Search for the cell housing the specified text and yield its (x, y) center coordinate. 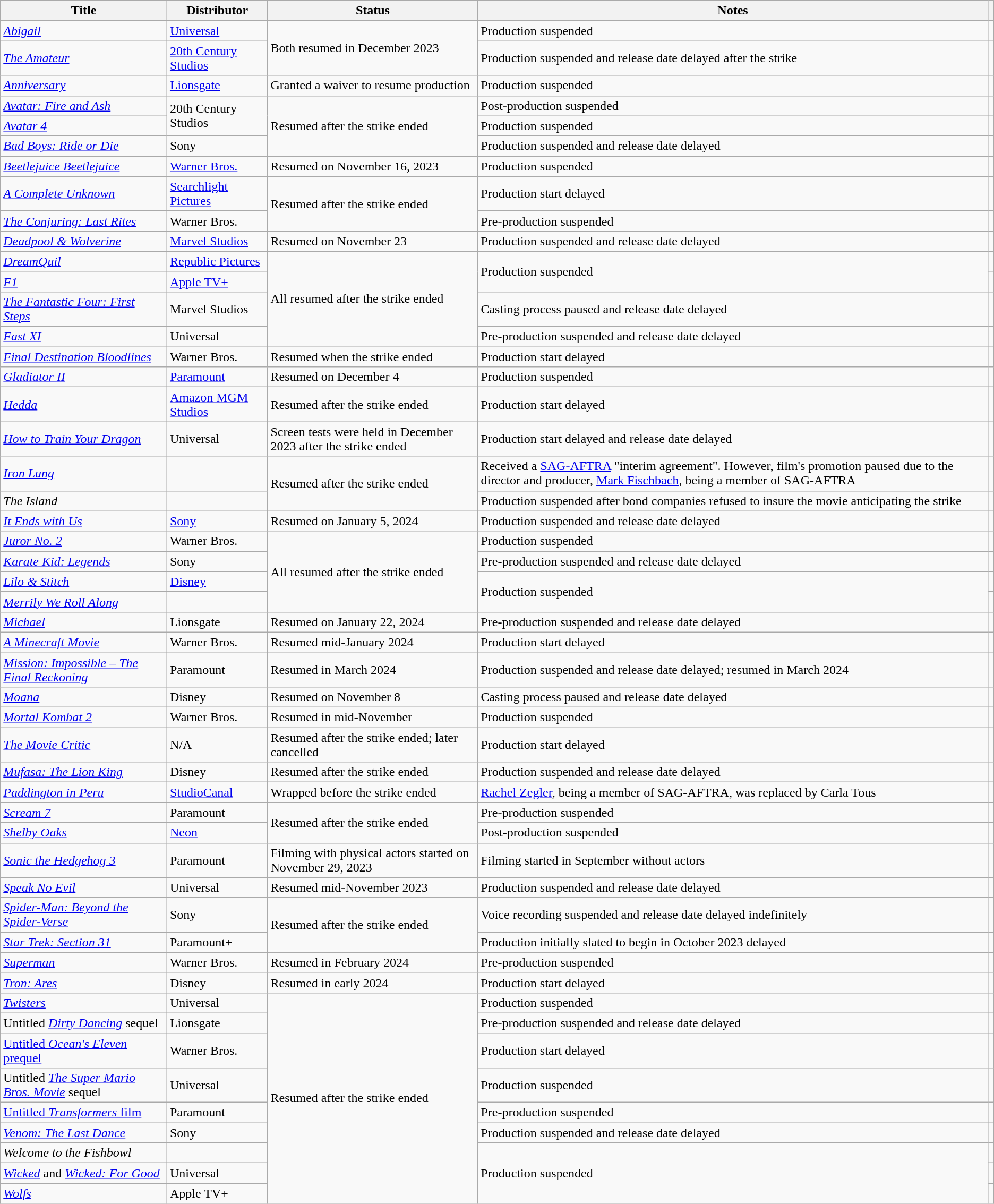
N/A (217, 745)
Speak No Evil (84, 887)
The Fantastic Four: First Steps (84, 309)
Distributor (217, 11)
The Island (84, 501)
Juror No. 2 (84, 541)
Wrapped before the strike ended (373, 792)
Resumed on December 4 (373, 377)
Superman (84, 962)
Resumed on November 8 (373, 697)
Michael (84, 622)
Filming with physical actors started on November 29, 2023 (373, 860)
Lilo & Stitch (84, 582)
Resumed after the strike ended; later cancelled (373, 745)
Resumed in mid-November (373, 718)
Moana (84, 697)
Avatar: Fire and Ash (84, 106)
Mufasa: The Lion King (84, 772)
Tron: Ares (84, 983)
Amazon MGM Studios (217, 405)
A Minecraft Movie (84, 642)
Both resumed in December 2023 (373, 48)
How to Train Your Dragon (84, 439)
Spider-Man: Beyond the Spider-Verse (84, 915)
Resumed on November 16, 2023 (373, 166)
Resumed on January 22, 2024 (373, 622)
Untitled Ocean's Eleven prequel (84, 1051)
Paddington in Peru (84, 792)
Hedda (84, 405)
Voice recording suspended and release date delayed indefinitely (733, 915)
Paramount+ (217, 942)
Final Destination Bloodlines (84, 357)
Screen tests were held in December 2023 after the strike ended (373, 439)
Anniversary (84, 86)
Untitled The Super Mario Bros. Movie sequel (84, 1086)
Rachel Zegler, being a member of SAG-AFTRA, was replaced by Carla Tous (733, 792)
Resumed when the strike ended (373, 357)
Mortal Kombat 2 (84, 718)
Avatar 4 (84, 126)
Searchlight Pictures (217, 193)
The Movie Critic (84, 745)
Welcome to the Fishbowl (84, 1153)
Resumed on November 23 (373, 241)
Star Trek: Section 31 (84, 942)
Neon (217, 833)
Wolfs (84, 1193)
Untitled Dirty Dancing sequel (84, 1023)
Title (84, 11)
Sonic the Hedgehog 3 (84, 860)
Iron Lung (84, 474)
A Complete Unknown (84, 193)
Beetlejuice Beetlejuice (84, 166)
Production suspended after bond companies refused to insure the movie anticipating the strike (733, 501)
Shelby Oaks (84, 833)
Status (373, 11)
Filming started in September without actors (733, 860)
Resumed in early 2024 (373, 983)
DreamQuil (84, 261)
Bad Boys: Ride or Die (84, 146)
Fast XI (84, 337)
Production start delayed and release date delayed (733, 439)
Resumed mid-January 2024 (373, 642)
Karate Kid: Legends (84, 561)
Twisters (84, 1003)
Resumed mid-November 2023 (373, 887)
Notes (733, 11)
The Amateur (84, 58)
Granted a waiver to resume production (373, 86)
Gladiator II (84, 377)
Resumed in March 2024 (373, 669)
Production initially slated to begin in October 2023 delayed (733, 942)
Wicked and Wicked: For Good (84, 1173)
Resumed on January 5, 2024 (373, 521)
Scream 7 (84, 813)
The Conjuring: Last Rites (84, 221)
It Ends with Us (84, 521)
Venom: The Last Dance (84, 1133)
Resumed in February 2024 (373, 962)
Merrily We Roll Along (84, 602)
Republic Pictures (217, 261)
Mission: Impossible – The Final Reckoning (84, 669)
Abigail (84, 31)
Production suspended and release date delayed after the strike (733, 58)
Deadpool & Wolverine (84, 241)
StudioCanal (217, 792)
Production suspended and release date delayed; resumed in March 2024 (733, 669)
Untitled Transformers film (84, 1113)
F1 (84, 282)
